Detect which cell encompasses the target text, then output its (X, Y) center coordinate. 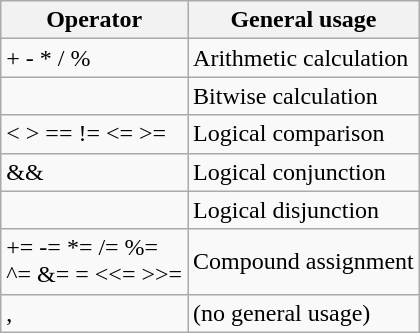
Logical conjunction (304, 172)
Logical comparison (304, 134)
Logical disjunction (304, 210)
&& (94, 172)
, (94, 313)
Operator (94, 20)
+ - * / % (94, 58)
(no general usage) (304, 313)
+= -= *= /= %=^= &= = <<= >>= (94, 262)
General usage (304, 20)
Compound assignment (304, 262)
Bitwise calculation (304, 96)
Arithmetic calculation (304, 58)
< > == != <= >= (94, 134)
